Extract the [X, Y] coordinate from the center of the cell holding the provided text.  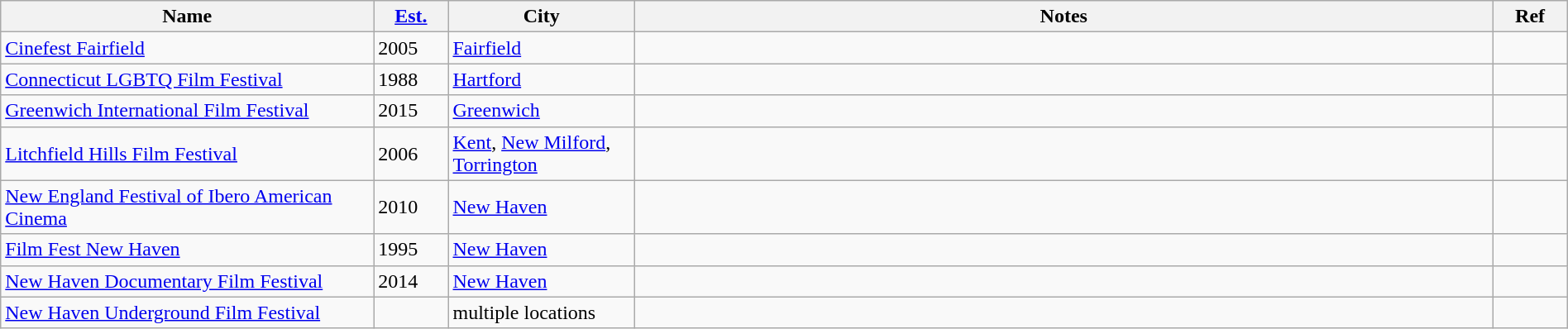
Ref [1530, 17]
Hartford [542, 79]
Cinefest Fairfield [187, 48]
multiple locations [542, 312]
1988 [411, 79]
Notes [1064, 17]
Kent, New Milford, Torrington [542, 154]
2010 [411, 207]
Fairfield [542, 48]
Name [187, 17]
Film Fest New Haven [187, 250]
New Haven Documentary Film Festival [187, 281]
2014 [411, 281]
Greenwich International Film Festival [187, 111]
2006 [411, 154]
Litchfield Hills Film Festival [187, 154]
2005 [411, 48]
2015 [411, 111]
City [542, 17]
Greenwich [542, 111]
New Haven Underground Film Festival [187, 312]
Est. [411, 17]
Connecticut LGBTQ Film Festival [187, 79]
1995 [411, 250]
New England Festival of Ibero American Cinema [187, 207]
